Capture the cell that displays the provided text and extract its (x, y) central coordinate. 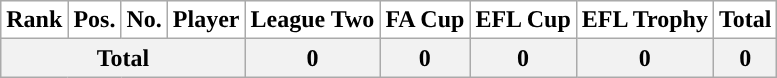
FA Cup (425, 20)
Player (206, 20)
EFL Trophy (644, 20)
No. (144, 20)
EFL Cup (523, 20)
Rank (34, 20)
League Two (312, 20)
Pos. (94, 20)
